Locate the cell with the specified text and output its [x, y] center coordinate. 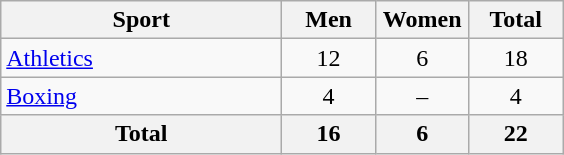
Sport [142, 20]
Boxing [142, 96]
18 [516, 58]
22 [516, 134]
– [422, 96]
Men [329, 20]
12 [329, 58]
16 [329, 134]
Women [422, 20]
Athletics [142, 58]
